Search for the cell housing the specified text and yield its (x, y) center coordinate. 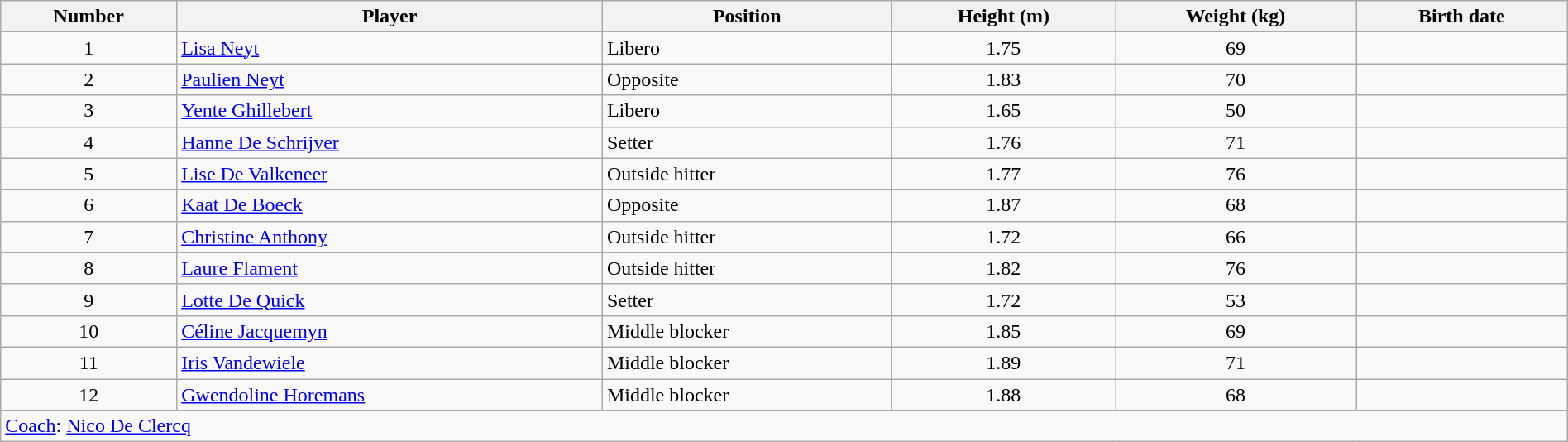
Christine Anthony (390, 237)
66 (1236, 237)
Kaat De Boeck (390, 205)
Lise De Valkeneer (390, 174)
Player (390, 17)
1.75 (1003, 48)
Lotte De Quick (390, 300)
Lisa Neyt (390, 48)
Number (89, 17)
Birth date (1462, 17)
1.85 (1003, 331)
Iris Vandewiele (390, 363)
Weight (kg) (1236, 17)
Céline Jacquemyn (390, 331)
50 (1236, 111)
1.65 (1003, 111)
2 (89, 79)
12 (89, 395)
1.77 (1003, 174)
Hanne De Schrijver (390, 142)
1.87 (1003, 205)
1 (89, 48)
Paulien Neyt (390, 79)
10 (89, 331)
8 (89, 268)
7 (89, 237)
5 (89, 174)
3 (89, 111)
Yente Ghillebert (390, 111)
Coach: Nico De Clercq (784, 426)
1.88 (1003, 395)
9 (89, 300)
1.83 (1003, 79)
1.76 (1003, 142)
Laure Flament (390, 268)
Gwendoline Horemans (390, 395)
Position (747, 17)
1.89 (1003, 363)
70 (1236, 79)
Height (m) (1003, 17)
11 (89, 363)
4 (89, 142)
6 (89, 205)
1.82 (1003, 268)
53 (1236, 300)
